Search for the cell housing the specified text and yield its [X, Y] center coordinate. 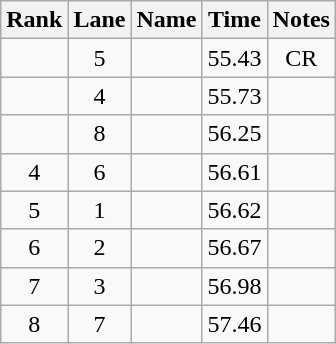
56.25 [234, 134]
55.43 [234, 58]
Name [166, 20]
56.98 [234, 286]
2 [100, 248]
56.62 [234, 210]
57.46 [234, 324]
Notes [301, 20]
3 [100, 286]
Time [234, 20]
1 [100, 210]
CR [301, 58]
56.61 [234, 172]
56.67 [234, 248]
Rank [34, 20]
Lane [100, 20]
55.73 [234, 96]
